Output the (X, Y) coordinate of the center of the cell containing the given text.  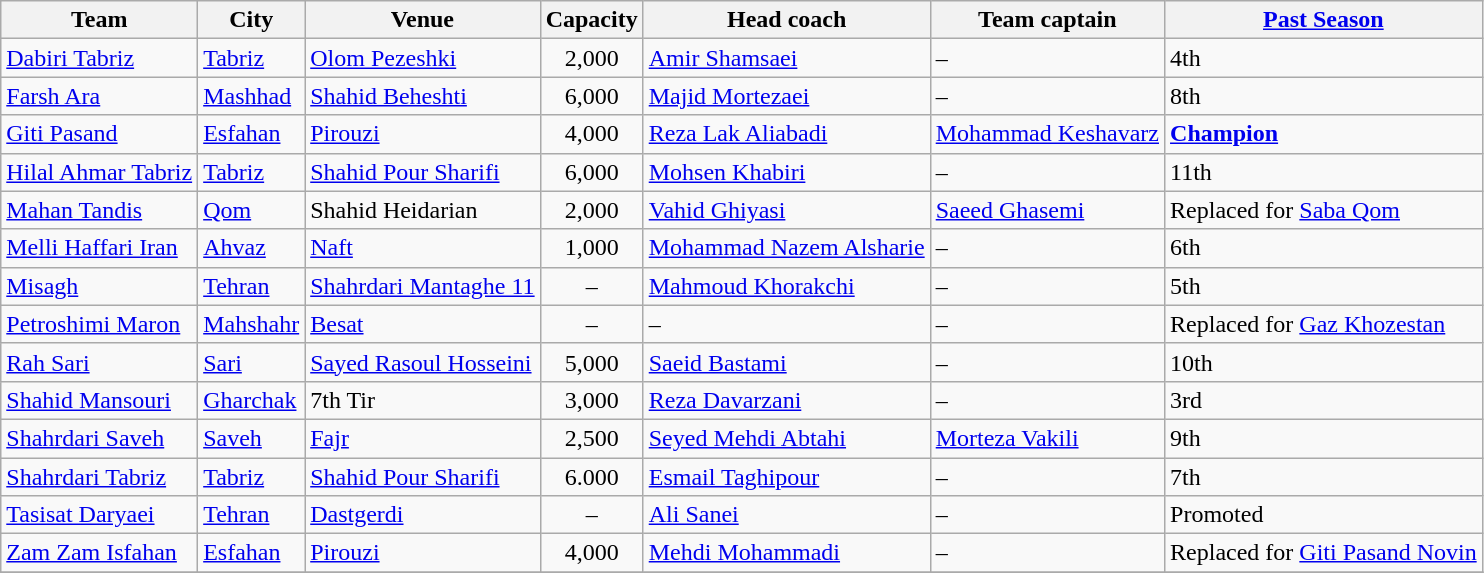
Tasisat Daryaei (100, 515)
Saveh (252, 438)
11th (1324, 172)
Olom Pezeshki (422, 58)
Mahshahr (252, 324)
Shahid Heidarian (422, 210)
Amir Shamsaei (786, 58)
Team captain (1047, 20)
Naft (422, 248)
Sari (252, 362)
Mohsen Khabiri (786, 172)
Replaced for Saba Qom (1324, 210)
Fajr (422, 438)
Besat (422, 324)
Replaced for Gaz Khozestan (1324, 324)
10th (1324, 362)
Mohammad Keshavarz (1047, 134)
Qom (252, 210)
5th (1324, 286)
Seyed Mehdi Abtahi (786, 438)
Rah Sari (100, 362)
5,000 (592, 362)
Shahrdari Tabriz (100, 477)
Mahan Tandis (100, 210)
Ahvaz (252, 248)
Sayed Rasoul Hosseini (422, 362)
Reza Davarzani (786, 400)
Morteza Vakili (1047, 438)
City (252, 20)
Champion (1324, 134)
Mashhad (252, 96)
Capacity (592, 20)
Head coach (786, 20)
Mohammad Nazem Alsharie (786, 248)
3,000 (592, 400)
Vahid Ghiyasi (786, 210)
Majid Mortezaei (786, 96)
Promoted (1324, 515)
Esmail Taghipour (786, 477)
7th (1324, 477)
7th Tir (422, 400)
Dastgerdi (422, 515)
Giti Pasand (100, 134)
8th (1324, 96)
1,000 (592, 248)
Team (100, 20)
Shahid Mansouri (100, 400)
Farsh Ara (100, 96)
Ali Sanei (786, 515)
6.000 (592, 477)
Saeid Bastami (786, 362)
Petroshimi Maron (100, 324)
Dabiri Tabriz (100, 58)
Mehdi Mohammadi (786, 553)
3rd (1324, 400)
Melli Haffari Iran (100, 248)
Reza Lak Aliabadi (786, 134)
Shahrdari Mantaghe 11 (422, 286)
Venue (422, 20)
Misagh (100, 286)
Shahid Beheshti (422, 96)
Replaced for Giti Pasand Novin (1324, 553)
Past Season (1324, 20)
Gharchak (252, 400)
Shahrdari Saveh (100, 438)
Hilal Ahmar Tabriz (100, 172)
Mahmoud Khorakchi (786, 286)
6th (1324, 248)
4th (1324, 58)
Zam Zam Isfahan (100, 553)
2,500 (592, 438)
9th (1324, 438)
Saeed Ghasemi (1047, 210)
